Provide the (x, y) coordinate of the cell's center where the given text is located.  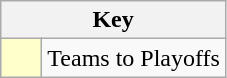
Key (114, 20)
Teams to Playoffs (134, 58)
